Return [x, y] of the center of cell containing provided text 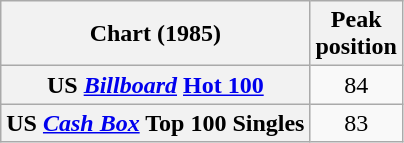
US Billboard Hot 100 [156, 85]
Chart (1985) [156, 34]
US Cash Box Top 100 Singles [156, 123]
83 [356, 123]
Peakposition [356, 34]
84 [356, 85]
